Extract the [X, Y] coordinate from the center of the cell holding the provided text.  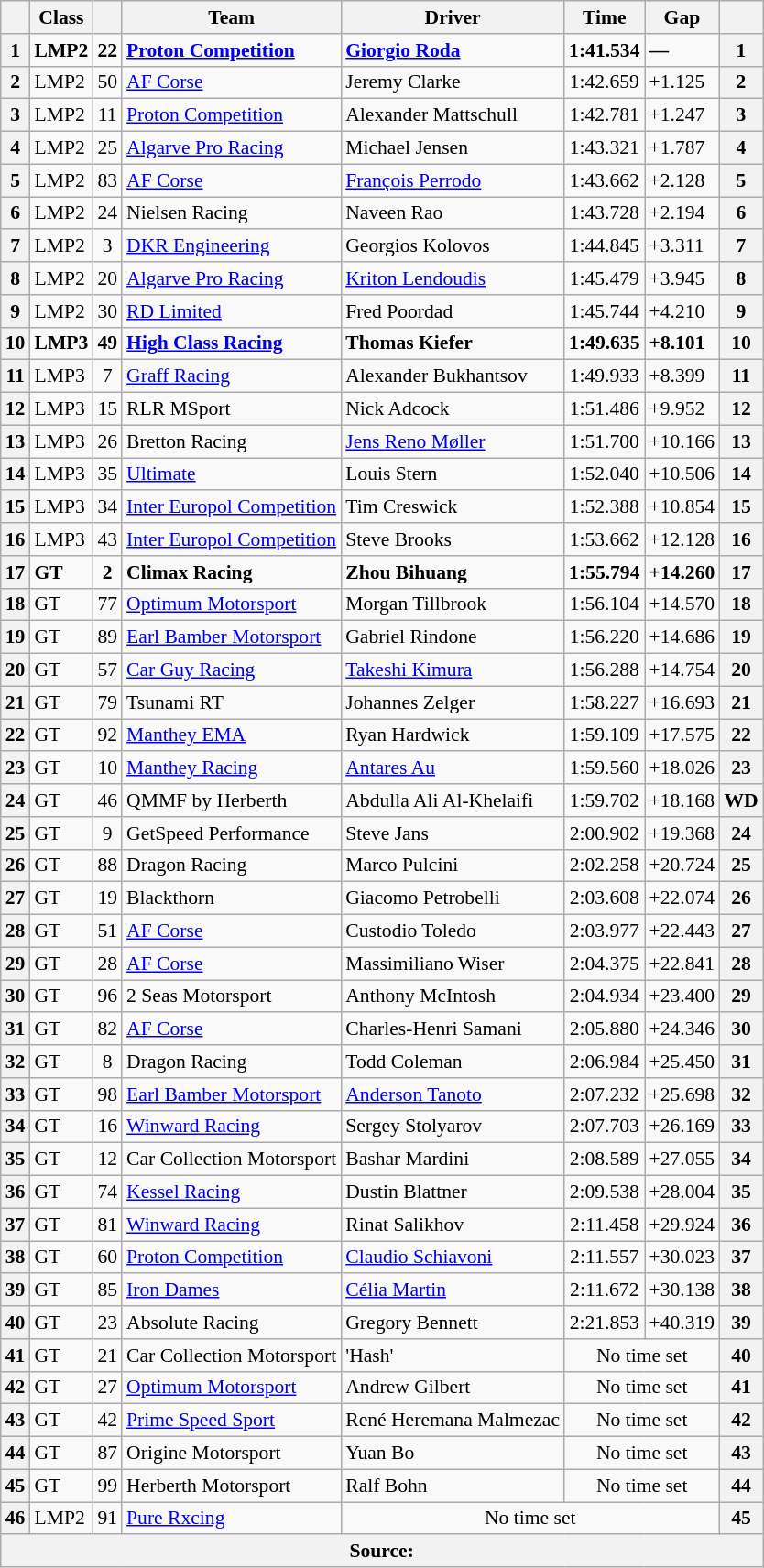
Source: [382, 1552]
Johannes Zelger [453, 702]
Climax Racing [231, 572]
1:56.220 [605, 637]
Bashar Mardini [453, 1160]
Jens Reno Møller [453, 441]
Takeshi Kimura [453, 670]
+10.506 [682, 474]
RLR MSport [231, 409]
+10.166 [682, 441]
1:56.288 [605, 670]
+9.952 [682, 409]
Ultimate [231, 474]
Blackthorn [231, 898]
+17.575 [682, 735]
+19.368 [682, 833]
49 [107, 343]
+8.101 [682, 343]
Nielsen Racing [231, 213]
1:55.794 [605, 572]
Class [60, 17]
— [682, 50]
+3.311 [682, 246]
Anthony McIntosh [453, 996]
+16.693 [682, 702]
1:44.845 [605, 246]
Andrew Gilbert [453, 1388]
2:04.375 [605, 964]
1:43.662 [605, 180]
1:45.479 [605, 278]
+1.125 [682, 82]
Steve Brooks [453, 539]
2:11.458 [605, 1225]
Georgios Kolovos [453, 246]
Sergey Stolyarov [453, 1127]
+25.698 [682, 1094]
QMMF by Herberth [231, 800]
Giorgio Roda [453, 50]
+22.443 [682, 931]
Abdulla Ali Al-Khelaifi [453, 800]
81 [107, 1225]
Team [231, 17]
88 [107, 866]
Thomas Kiefer [453, 343]
+4.210 [682, 311]
Gabriel Rindone [453, 637]
85 [107, 1290]
Steve Jans [453, 833]
+14.686 [682, 637]
74 [107, 1192]
2:07.703 [605, 1127]
Claudio Schiavoni [453, 1258]
Kessel Racing [231, 1192]
Tsunami RT [231, 702]
Custodio Toledo [453, 931]
1:59.560 [605, 768]
Ralf Bohn [453, 1486]
Nick Adcock [453, 409]
Yuan Bo [453, 1454]
Pure Rxcing [231, 1519]
87 [107, 1454]
99 [107, 1486]
+22.074 [682, 898]
René Heremana Malmezac [453, 1421]
+27.055 [682, 1160]
Antares Au [453, 768]
+14.260 [682, 572]
Anderson Tanoto [453, 1094]
Prime Speed Sport [231, 1421]
1:42.781 [605, 115]
Graff Racing [231, 376]
Absolute Racing [231, 1323]
+28.004 [682, 1192]
1:58.227 [605, 702]
Marco Pulcini [453, 866]
89 [107, 637]
Alexander Mattschull [453, 115]
1:59.109 [605, 735]
+30.138 [682, 1290]
2:03.608 [605, 898]
Origine Motorsport [231, 1454]
François Perrodo [453, 180]
50 [107, 82]
1:51.486 [605, 409]
1:41.534 [605, 50]
1:42.659 [605, 82]
2:00.902 [605, 833]
+22.841 [682, 964]
'Hash' [453, 1356]
Morgan Tillbrook [453, 604]
1:56.104 [605, 604]
2:11.672 [605, 1290]
+10.854 [682, 507]
Tim Creswick [453, 507]
Giacomo Petrobelli [453, 898]
Michael Jensen [453, 148]
+14.570 [682, 604]
+1.787 [682, 148]
1:52.388 [605, 507]
Driver [453, 17]
57 [107, 670]
+2.128 [682, 180]
2:11.557 [605, 1258]
+8.399 [682, 376]
Jeremy Clarke [453, 82]
98 [107, 1094]
+30.023 [682, 1258]
+14.754 [682, 670]
Massimiliano Wiser [453, 964]
2:04.934 [605, 996]
+26.169 [682, 1127]
79 [107, 702]
Time [605, 17]
1:45.744 [605, 311]
Naveen Rao [453, 213]
+23.400 [682, 996]
2:06.984 [605, 1062]
1:52.040 [605, 474]
2 Seas Motorsport [231, 996]
+18.026 [682, 768]
1:43.321 [605, 148]
Car Guy Racing [231, 670]
Charles-Henri Samani [453, 1029]
+1.247 [682, 115]
Fred Poordad [453, 311]
2:02.258 [605, 866]
Iron Dames [231, 1290]
Kriton Lendoudis [453, 278]
1:51.700 [605, 441]
+40.319 [682, 1323]
Louis Stern [453, 474]
96 [107, 996]
Herberth Motorsport [231, 1486]
1:49.635 [605, 343]
2:08.589 [605, 1160]
+12.128 [682, 539]
DKR Engineering [231, 246]
82 [107, 1029]
Rinat Salikhov [453, 1225]
WD [740, 800]
+25.450 [682, 1062]
+24.346 [682, 1029]
High Class Racing [231, 343]
77 [107, 604]
Bretton Racing [231, 441]
Ryan Hardwick [453, 735]
RD Limited [231, 311]
92 [107, 735]
GetSpeed Performance [231, 833]
1:49.933 [605, 376]
2:03.977 [605, 931]
83 [107, 180]
1:53.662 [605, 539]
+29.924 [682, 1225]
Todd Coleman [453, 1062]
Dustin Blattner [453, 1192]
+2.194 [682, 213]
60 [107, 1258]
+18.168 [682, 800]
2:05.880 [605, 1029]
Manthey EMA [231, 735]
91 [107, 1519]
1:43.728 [605, 213]
2:07.232 [605, 1094]
+3.945 [682, 278]
Alexander Bukhantsov [453, 376]
2:09.538 [605, 1192]
Gregory Bennett [453, 1323]
+20.724 [682, 866]
Zhou Bihuang [453, 572]
Manthey Racing [231, 768]
Gap [682, 17]
51 [107, 931]
1:59.702 [605, 800]
2:21.853 [605, 1323]
Célia Martin [453, 1290]
